Extract the [x, y] coordinate from the center of the cell holding the provided text.  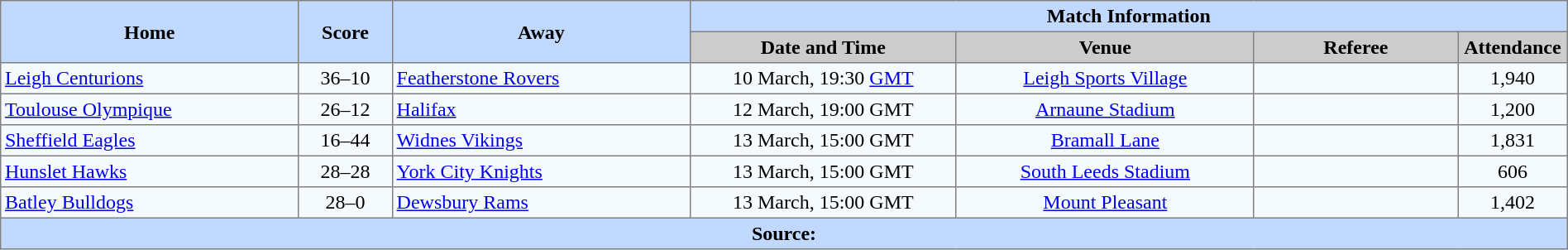
28–0 [346, 203]
1,940 [1513, 79]
606 [1513, 171]
10 March, 19:30 GMT [823, 79]
Batley Bulldogs [150, 203]
Source: [784, 233]
1,200 [1513, 109]
Bramall Lane [1105, 141]
28–28 [346, 171]
Venue [1105, 47]
1,402 [1513, 203]
Attendance [1513, 47]
Referee [1355, 47]
Away [541, 31]
Hunslet Hawks [150, 171]
Match Information [1128, 17]
Leigh Sports Village [1105, 79]
Arnaune Stadium [1105, 109]
Home [150, 31]
Widnes Vikings [541, 141]
Sheffield Eagles [150, 141]
Date and Time [823, 47]
Score [346, 31]
South Leeds Stadium [1105, 171]
1,831 [1513, 141]
36–10 [346, 79]
16–44 [346, 141]
Mount Pleasant [1105, 203]
Featherstone Rovers [541, 79]
York City Knights [541, 171]
Dewsbury Rams [541, 203]
Leigh Centurions [150, 79]
12 March, 19:00 GMT [823, 109]
Toulouse Olympique [150, 109]
Halifax [541, 109]
26–12 [346, 109]
